Detect which cell encompasses the target text, then output its [X, Y] center coordinate. 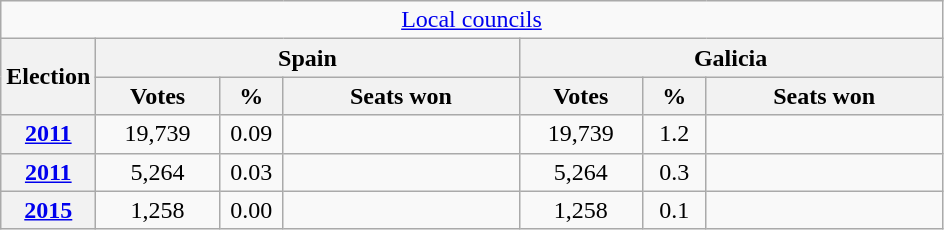
Spain [308, 58]
Galicia [730, 58]
0.00 [251, 210]
Local councils [472, 20]
2015 [48, 210]
0.1 [675, 210]
0.3 [675, 172]
0.09 [251, 134]
Election [48, 77]
1.2 [675, 134]
0.03 [251, 172]
